Identify which cell holds the provided text, then report its (X, Y) central coordinate. 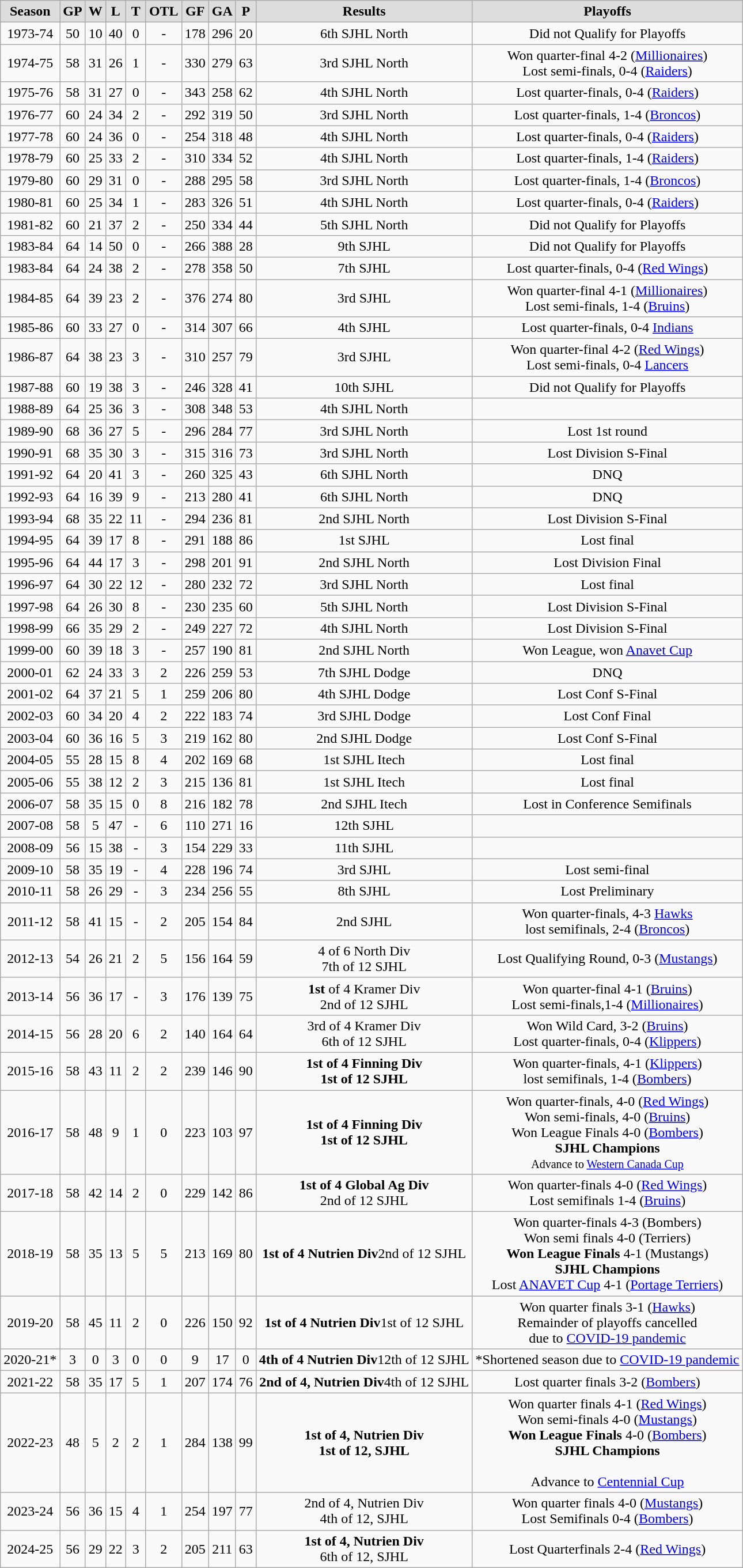
202 (195, 760)
2010-11 (30, 891)
10th SJHL (364, 387)
1987-88 (30, 387)
59 (245, 959)
97 (245, 1132)
1974-75 (30, 63)
140 (195, 1034)
2nd SJHL Dodge (364, 738)
Won quarter finals 4-0 (Mustangs)Lost Semifinals 0-4 (Bombers) (607, 1511)
Lost quarter-finals, 0-4 Indians (607, 328)
1992-93 (30, 497)
283 (195, 202)
2013-14 (30, 996)
Lost semi-final (607, 870)
1988-89 (30, 409)
103 (222, 1132)
Lost in Conference Semifinals (607, 804)
4th SJHL Dodge (364, 694)
4th of 4 Nutrien Div12th of 12 SJHL (364, 1360)
54 (73, 959)
9th SJHL (364, 246)
292 (195, 115)
376 (195, 297)
348 (222, 409)
*Shortened season due to COVID-19 pandemic (607, 1360)
Won quarter-final 4-1 (Bruins)Lost semi-finals,1-4 (Millionaires) (607, 996)
315 (195, 453)
2017-18 (30, 1193)
12th SJHL (364, 826)
18 (115, 650)
2023-24 (30, 1511)
79 (245, 357)
42 (96, 1193)
139 (222, 996)
Lost quarter-finals, 1-4 (Raiders) (607, 158)
279 (222, 63)
2011-12 (30, 921)
291 (195, 541)
1st SJHL (364, 541)
228 (195, 870)
Won Wild Card, 3-2 (Bruins)Lost quarter-finals, 0-4 (Klippers) (607, 1034)
176 (195, 996)
1981-82 (30, 224)
2020-21* (30, 1360)
Lost Preliminary (607, 891)
2nd SJHL Itech (364, 804)
3rd SJHL Dodge (364, 716)
308 (195, 409)
2004-05 (30, 760)
216 (195, 804)
75 (245, 996)
2009-10 (30, 870)
142 (222, 1193)
1984-85 (30, 297)
1986-87 (30, 357)
1973-74 (30, 33)
197 (222, 1511)
1st of 4, Nutrien Div1st of 12, SJHL (364, 1443)
Won quarter-finals, 4-1 (Klippers)lost semifinals, 1-4 (Bombers) (607, 1071)
249 (195, 628)
2015-16 (30, 1071)
307 (222, 328)
52 (245, 158)
256 (222, 891)
219 (195, 738)
1994-95 (30, 541)
Won quarter-finals, 4-3 Hawks lost semifinals, 2-4 (Broncos) (607, 921)
1979-80 (30, 180)
3rd of 4 Kramer Div6th of 12 SJHL (364, 1034)
1996-97 (30, 584)
266 (195, 246)
2nd SJHL (364, 921)
2001-02 (30, 694)
1975-76 (30, 93)
201 (222, 562)
196 (222, 870)
47 (115, 826)
138 (222, 1443)
1995-96 (30, 562)
239 (195, 1071)
2024-25 (30, 1549)
7th SJHL Dodge (364, 672)
84 (245, 921)
1st of 4 Kramer Div2nd of 12 SJHL (364, 996)
Won quarter-finals, 4-0 (Red Wings)Won semi-finals, 4-0 (Bruins)Won League Finals 4-0 (Bombers)SJHL Champions Advance to Western Canada Cup (607, 1132)
2014-15 (30, 1034)
1998-99 (30, 628)
2006-07 (30, 804)
343 (195, 93)
278 (195, 268)
388 (222, 246)
2012-13 (30, 959)
110 (195, 826)
136 (222, 782)
326 (222, 202)
150 (222, 1323)
Lost quarter finals 3-2 (Bombers) (607, 1382)
2nd of 4, Nutrien Div4th of 12 SJHL (364, 1382)
1st of 4, Nutrien Div6th of 12, SJHL (364, 1549)
90 (245, 1071)
P (245, 12)
190 (222, 650)
235 (222, 606)
Won quarter-final 4-2 (Millionaires) Lost semi-finals, 0-4 (Raiders) (607, 63)
Lost 1st round (607, 431)
1976-77 (30, 115)
OTL (164, 12)
227 (222, 628)
45 (96, 1323)
328 (222, 387)
4th SJHL (364, 328)
207 (195, 1382)
1977-78 (30, 137)
51 (245, 202)
Won quarter-final 4-2 (Red Wings) Lost semi-finals, 0-4 Lancers (607, 357)
232 (222, 584)
223 (195, 1132)
L (115, 12)
Lost Division Final (607, 562)
2018-19 (30, 1254)
236 (222, 519)
1st of 4 Global Ag Div2nd of 12 SJHL (364, 1193)
316 (222, 453)
7th SJHL (364, 268)
274 (222, 297)
Season (30, 12)
1990-91 (30, 453)
W (96, 12)
4 of 6 North Div7th of 12 SJHL (364, 959)
Won quarter-finals 4-3 (Bombers)Won semi finals 4-0 (Terriers)Won League Finals 4-1 (Mustangs)SJHL ChampionsLost ANAVET Cup 4-1 (Portage Terriers) (607, 1254)
8th SJHL (364, 891)
250 (195, 224)
Lost quarter-finals, 0-4 (Red Wings) (607, 268)
Won League, won Anavet Cup (607, 650)
1985-86 (30, 328)
146 (222, 1071)
91 (245, 562)
156 (195, 959)
183 (222, 716)
Playoffs (607, 12)
294 (195, 519)
1993-94 (30, 519)
Lost Conf Final (607, 716)
206 (222, 694)
260 (195, 475)
211 (222, 1549)
314 (195, 328)
GA (222, 12)
325 (222, 475)
2000-01 (30, 672)
178 (195, 33)
1980-81 (30, 202)
73 (245, 453)
1st of 4 Nutrien Div2nd of 12 SJHL (364, 1254)
258 (222, 93)
162 (222, 738)
92 (245, 1323)
1991-92 (30, 475)
11th SJHL (364, 848)
Won quarter finals 4-1 (Red Wings)Won semi-finals 4-0 (Mustangs)Won League Finals 4-0 (Bombers)SJHL ChampionsAdvance to Centennial Cup (607, 1443)
T (136, 12)
298 (195, 562)
2019-20 (30, 1323)
2022-23 (30, 1443)
1st of 4 Nutrien Div1st of 12 SJHL (364, 1323)
222 (195, 716)
230 (195, 606)
Won quarter finals 3-1 (Hawks)Remainder of playoffs cancelled due to COVID-19 pandemic (607, 1323)
1989-90 (30, 431)
2007-08 (30, 826)
319 (222, 115)
234 (195, 891)
Won quarter-final 4-1 (Millionaires) Lost semi-finals, 1-4 (Bruins) (607, 297)
10 (96, 33)
358 (222, 268)
13 (115, 1254)
Lost Qualifying Round, 0-3 (Mustangs) (607, 959)
182 (222, 804)
2016-17 (30, 1132)
GP (73, 12)
188 (222, 541)
Won quarter-finals 4-0 (Red Wings)Lost semifinals 1-4 (Bruins) (607, 1193)
2002-03 (30, 716)
Results (364, 12)
Lost Quarterfinals 2-4 (Red Wings) (607, 1549)
2nd of 4, Nutrien Div4th of 12, SJHL (364, 1511)
271 (222, 826)
76 (245, 1382)
2005-06 (30, 782)
174 (222, 1382)
2003-04 (30, 738)
1997-98 (30, 606)
295 (222, 180)
GF (195, 12)
2021-22 (30, 1382)
215 (195, 782)
288 (195, 180)
1999-00 (30, 650)
40 (115, 33)
246 (195, 387)
78 (245, 804)
1978-79 (30, 158)
330 (195, 63)
2008-09 (30, 848)
99 (245, 1443)
318 (222, 137)
